Pinpoint the cell where the given text exists, returning its [X, Y] midpoint coordinate. 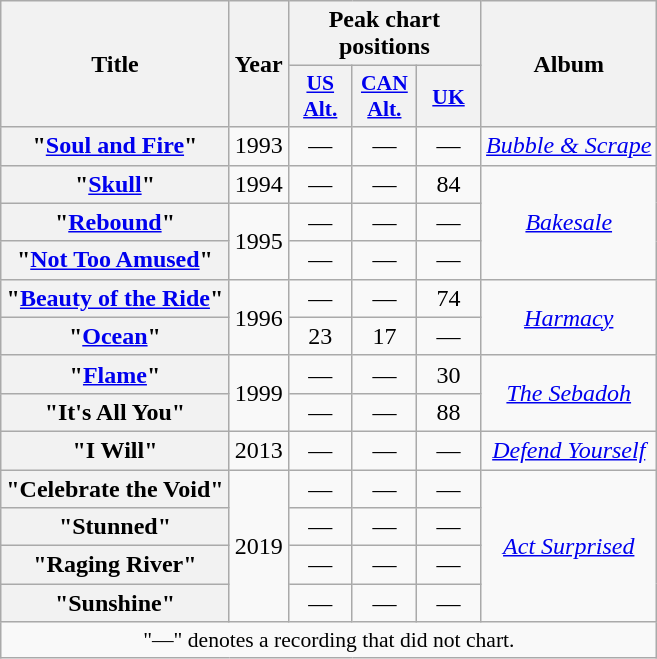
1996 [258, 317]
2013 [258, 450]
Title [115, 64]
"Rebound" [115, 222]
30 [448, 374]
The Sebadoh [569, 393]
1993 [258, 146]
Year [258, 64]
74 [448, 298]
Album [569, 64]
1995 [258, 241]
"I Will" [115, 450]
1994 [258, 184]
"Not Too Amused" [115, 260]
"It's All You" [115, 412]
"Sunshine" [115, 603]
Bakesale [569, 222]
"Soul and Fire" [115, 146]
84 [448, 184]
2019 [258, 546]
Defend Yourself [569, 450]
17 [384, 336]
"Raging River" [115, 565]
88 [448, 412]
Bubble & Scrape [569, 146]
23 [320, 336]
Harmacy [569, 317]
CANAlt. [384, 96]
Peak chart positions [384, 34]
"Beauty of the Ride" [115, 298]
USAlt. [320, 96]
UK [448, 96]
"Skull" [115, 184]
"Flame" [115, 374]
Act Surprised [569, 546]
"Celebrate the Void" [115, 489]
"Stunned" [115, 527]
"—" denotes a recording that did not chart. [329, 640]
"Ocean" [115, 336]
1999 [258, 393]
